Return the [x, y] coordinate for the center point of the cell that contains the specified text.  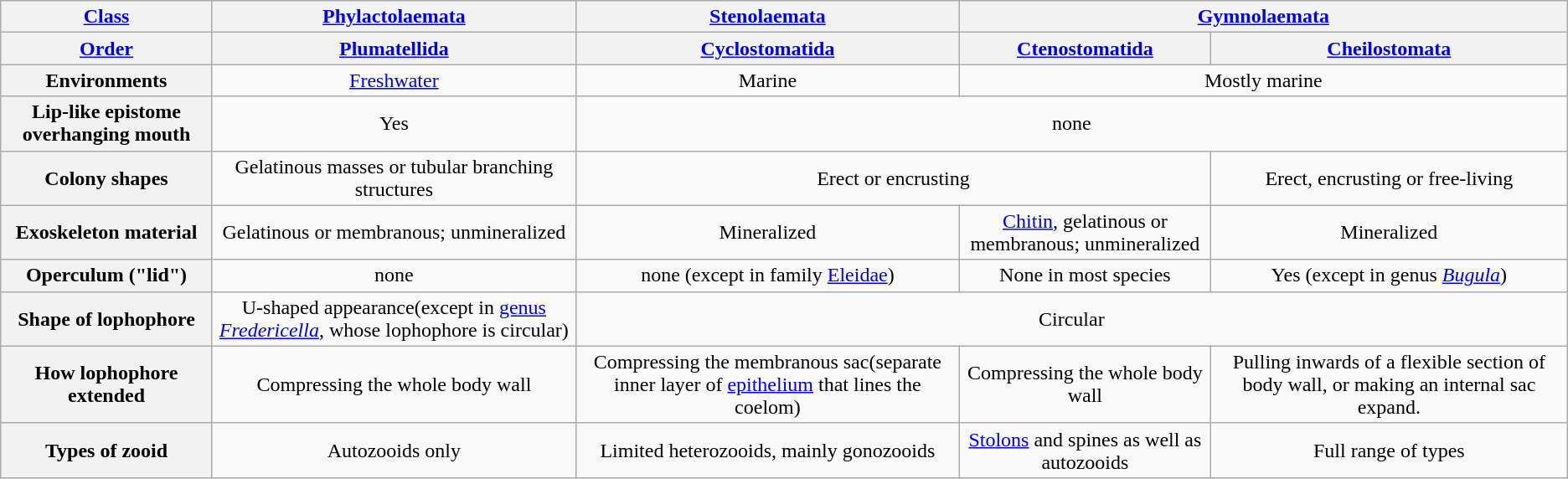
Pulling inwards of a flexible section of body wall, or making an internal sac expand. [1389, 384]
Erect, encrusting or free-living [1389, 178]
Gelatinous masses or tubular branching structures [394, 178]
Lip-like epistome overhanging mouth [107, 124]
Ctenostomatida [1085, 49]
Circular [1071, 318]
Environments [107, 80]
Plumatellida [394, 49]
Stolons and spines as well as autozooids [1085, 451]
Erect or encrusting [893, 178]
Gymnolaemata [1263, 17]
Full range of types [1389, 451]
Phylactolaemata [394, 17]
Marine [767, 80]
Gelatinous or membranous; unmineralized [394, 233]
Operculum ("lid") [107, 276]
Cyclostomatida [767, 49]
Cheilostomata [1389, 49]
none (except in family Eleidae) [767, 276]
Freshwater [394, 80]
None in most species [1085, 276]
Shape of lophophore [107, 318]
Autozooids only [394, 451]
Order [107, 49]
Types of zooid [107, 451]
Mostly marine [1263, 80]
Class [107, 17]
Chitin, gelatinous or membranous; unmineralized [1085, 233]
U-shaped appearance(except in genus Fredericella, whose lophophore is circular) [394, 318]
Limited heterozooids, mainly gonozooids [767, 451]
Stenolaemata [767, 17]
Yes (except in genus Bugula) [1389, 276]
Exoskeleton material [107, 233]
Compressing the membranous sac(separate inner layer of epithelium that lines the coelom) [767, 384]
Yes [394, 124]
Colony shapes [107, 178]
How lophophore extended [107, 384]
